Determine the [x, y] coordinate at the center of the cell enclosing the given text.  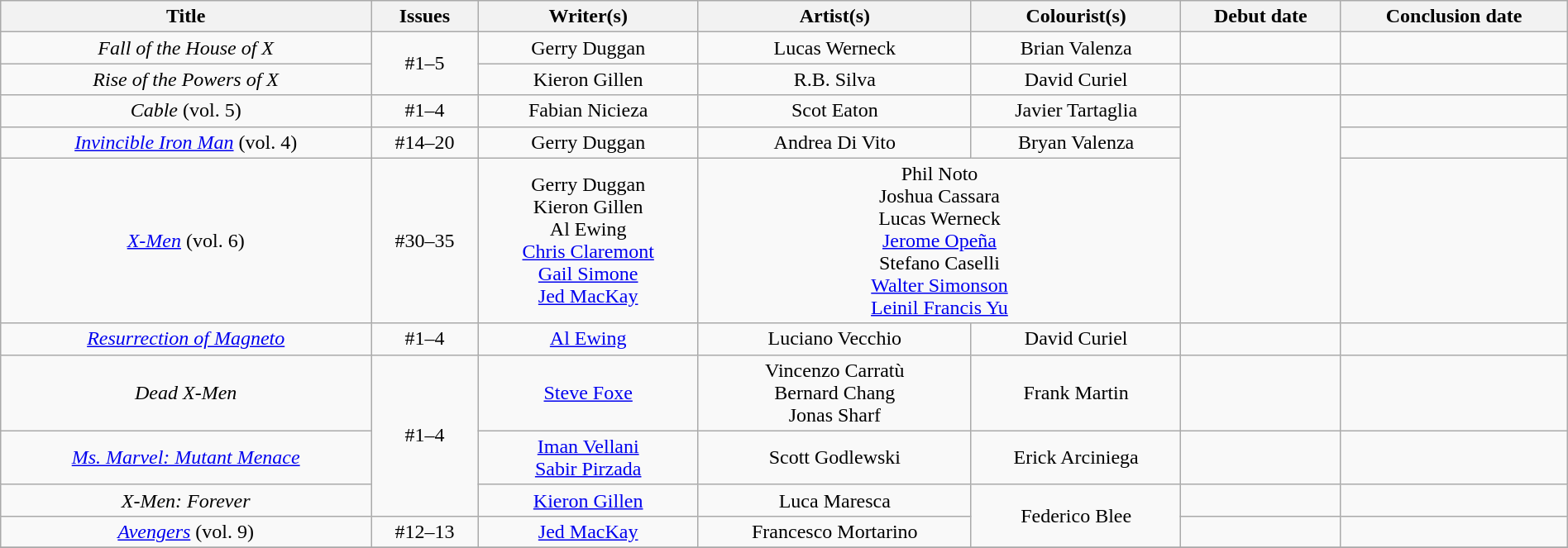
R.B. Silva [834, 79]
#1–5 [425, 64]
Vincenzo CarratùBernard ChangJonas Sharf [834, 393]
Bryan Valenza [1075, 142]
Frank Martin [1075, 393]
Federico Blee [1075, 516]
Javier Tartaglia [1075, 111]
Iman VellaniSabir Pirzada [588, 458]
Scot Eaton [834, 111]
Dead X-Men [186, 393]
Debut date [1260, 17]
Jed MacKay [588, 531]
Title [186, 17]
Luca Maresca [834, 500]
Conclusion date [1454, 17]
Cable (vol. 5) [186, 111]
Writer(s) [588, 17]
Scott Godlewski [834, 458]
Al Ewing [588, 339]
#30–35 [425, 241]
Invincible Iron Man (vol. 4) [186, 142]
Luciano Vecchio [834, 339]
Issues [425, 17]
Resurrection of Magneto [186, 339]
#12–13 [425, 531]
Gerry DugganKieron GillenAl EwingChris ClaremontGail SimoneJed MacKay [588, 241]
Francesco Mortarino [834, 531]
Phil NotoJoshua CassaraLucas WerneckJerome OpeñaStefano CaselliWalter SimonsonLeinil Francis Yu [939, 241]
Colourist(s) [1075, 17]
Fabian Nicieza [588, 111]
Andrea Di Vito [834, 142]
Avengers (vol. 9) [186, 531]
Lucas Werneck [834, 48]
Steve Foxe [588, 393]
Brian Valenza [1075, 48]
X-Men: Forever [186, 500]
Fall of the House of X [186, 48]
Artist(s) [834, 17]
Rise of the Powers of X [186, 79]
X-Men (vol. 6) [186, 241]
#14–20 [425, 142]
Ms. Marvel: Mutant Menace [186, 458]
Erick Arciniega [1075, 458]
